Find where the given text appears and provide that cell's center as [X, Y] coordinate. 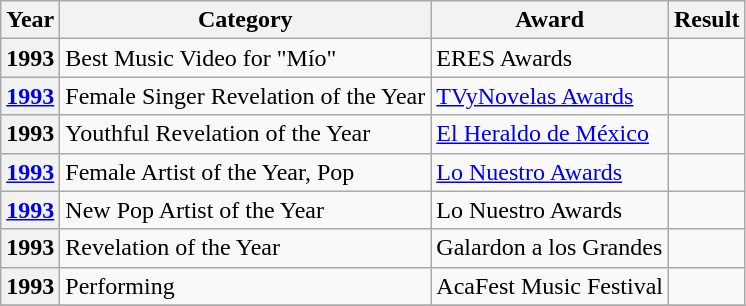
TVyNovelas Awards [550, 96]
Performing [246, 286]
Best Music Video for "Mío" [246, 58]
El Heraldo de México [550, 134]
Year [30, 20]
Female Artist of the Year, Pop [246, 172]
New Pop Artist of the Year [246, 210]
Award [550, 20]
Galardon a los Grandes [550, 248]
Revelation of the Year [246, 248]
AcaFest Music Festival [550, 286]
Female Singer Revelation of the Year [246, 96]
Youthful Revelation of the Year [246, 134]
Result [707, 20]
ERES Awards [550, 58]
Category [246, 20]
